From the cell containing the given text, extract its center point as (X, Y) coordinate. 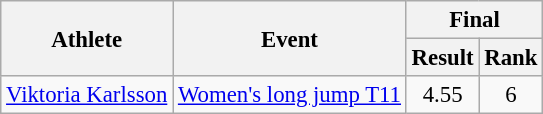
Final (474, 20)
6 (511, 95)
Athlete (87, 38)
Rank (511, 58)
4.55 (442, 95)
Event (290, 38)
Result (442, 58)
Viktoria Karlsson (87, 95)
Women's long jump T11 (290, 95)
